Locate the cell with the specified text and output its [x, y] center coordinate. 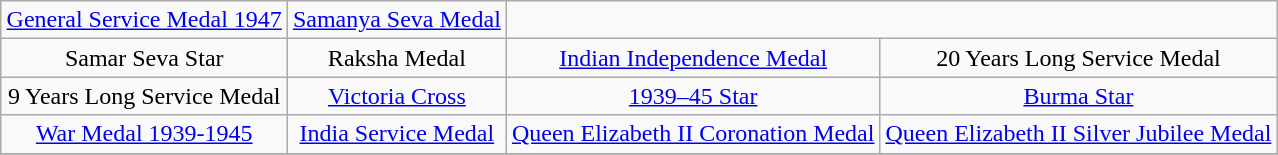
Raksha Medal [396, 58]
1939–45 Star [693, 96]
20 Years Long Service Medal [1078, 58]
Queen Elizabeth II Silver Jubilee Medal [1078, 134]
War Medal 1939-1945 [144, 134]
General Service Medal 1947 [144, 20]
9 Years Long Service Medal [144, 96]
Victoria Cross [396, 96]
Burma Star [1078, 96]
Samar Seva Star [144, 58]
Indian Independence Medal [693, 58]
Queen Elizabeth II Coronation Medal [693, 134]
Samanya Seva Medal [396, 20]
India Service Medal [396, 134]
